Identify which cell holds the provided text, then report its (x, y) central coordinate. 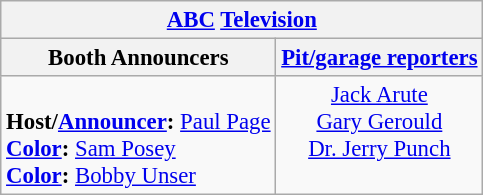
ABC Television (242, 20)
Host/Announcer: Paul Page Color: Sam Posey Color: Bobby Unser (138, 136)
Pit/garage reporters (380, 58)
Jack AruteGary GerouldDr. Jerry Punch (380, 136)
Booth Announcers (138, 58)
